Return the (x, y) coordinate for the center point of the cell that contains the specified text.  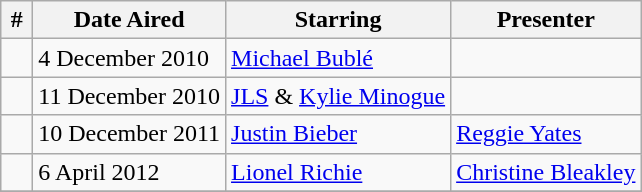
10 December 2011 (130, 134)
Lionel Richie (338, 172)
Presenter (546, 20)
Michael Bublé (338, 58)
# (17, 20)
Reggie Yates (546, 134)
Starring (338, 20)
JLS & Kylie Minogue (338, 96)
Date Aired (130, 20)
Justin Bieber (338, 134)
Christine Bleakley (546, 172)
11 December 2010 (130, 96)
6 April 2012 (130, 172)
4 December 2010 (130, 58)
